Determine the (X, Y) coordinate at the center of the cell enclosing the given text.  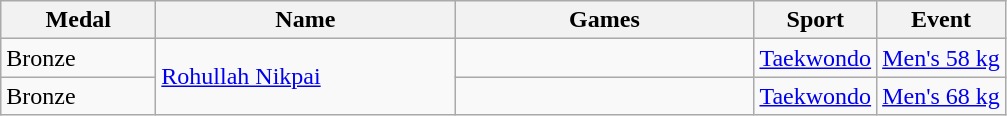
Name (306, 20)
Men's 68 kg (942, 96)
Event (942, 20)
Men's 58 kg (942, 58)
Rohullah Nikpai (306, 77)
Sport (816, 20)
Games (604, 20)
Medal (78, 20)
